From the cell containing the given text, extract its center point as [x, y] coordinate. 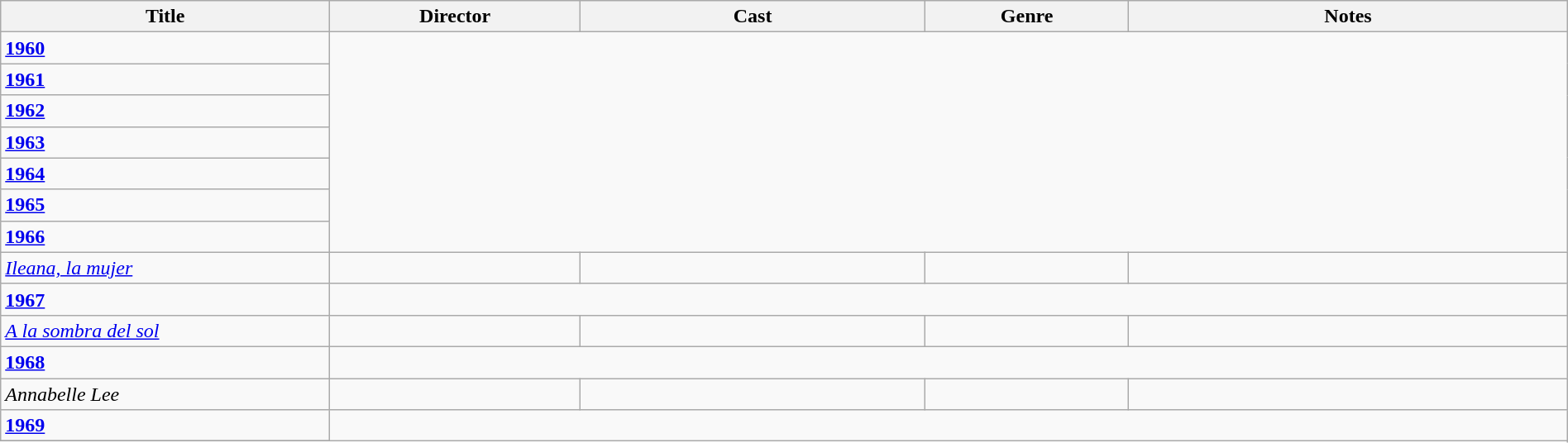
A la sombra del sol [165, 331]
1965 [165, 205]
1962 [165, 111]
Cast [753, 17]
1960 [165, 48]
Annabelle Lee [165, 394]
1961 [165, 79]
1967 [165, 299]
1964 [165, 174]
Genre [1026, 17]
Ileana, la mujer [165, 268]
Director [455, 17]
1966 [165, 236]
Notes [1348, 17]
1968 [165, 362]
Title [165, 17]
1963 [165, 142]
1969 [165, 426]
